Capture the cell that displays the provided text and extract its [X, Y] central coordinate. 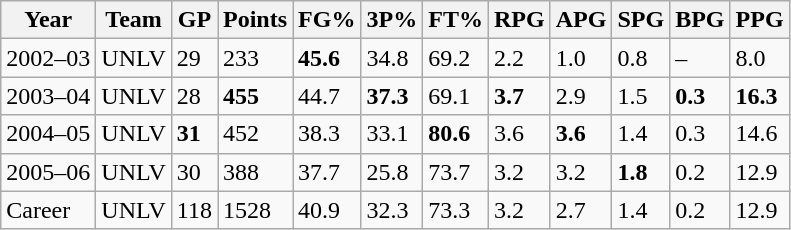
PPG [760, 20]
73.3 [456, 210]
31 [194, 134]
Team [134, 20]
Points [256, 20]
32.3 [392, 210]
RPG [519, 20]
30 [194, 172]
2005–06 [48, 172]
1.0 [581, 58]
1.8 [641, 172]
16.3 [760, 96]
40.9 [327, 210]
APG [581, 20]
73.7 [456, 172]
FT% [456, 20]
14.6 [760, 134]
SPG [641, 20]
GP [194, 20]
33.1 [392, 134]
34.8 [392, 58]
2004–05 [48, 134]
2.9 [581, 96]
2002–03 [48, 58]
2.2 [519, 58]
69.2 [456, 58]
388 [256, 172]
2003–04 [48, 96]
FG% [327, 20]
28 [194, 96]
– [700, 58]
37.7 [327, 172]
8.0 [760, 58]
37.3 [392, 96]
452 [256, 134]
Career [48, 210]
25.8 [392, 172]
2.7 [581, 210]
45.6 [327, 58]
3.7 [519, 96]
1.5 [641, 96]
0.8 [641, 58]
29 [194, 58]
233 [256, 58]
BPG [700, 20]
Year [48, 20]
3P% [392, 20]
44.7 [327, 96]
38.3 [327, 134]
1528 [256, 210]
80.6 [456, 134]
69.1 [456, 96]
455 [256, 96]
118 [194, 210]
